Extract the (X, Y) coordinate from the center of the cell holding the provided text.  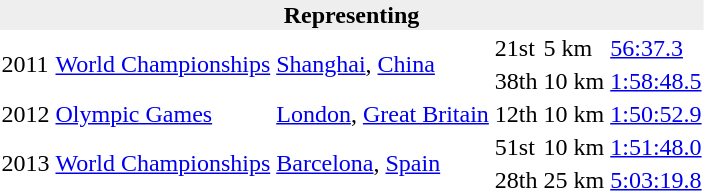
1:58:48.5 (656, 81)
56:37.3 (656, 48)
2012 (26, 114)
12th (516, 114)
Olympic Games (163, 114)
London, Great Britain (383, 114)
38th (516, 81)
2011 (26, 64)
Shanghai, China (383, 64)
1:50:52.9 (656, 114)
5 km (574, 48)
21st (516, 48)
World Championships (163, 64)
1:51:48.0 (656, 147)
Representing (352, 15)
51st (516, 147)
